Determine the [x, y] coordinate at the center of the cell enclosing the given text.  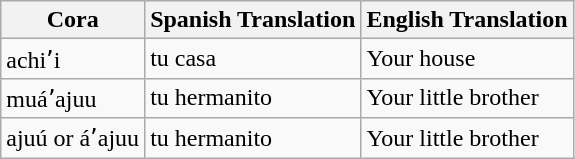
muáʼajuu [73, 98]
achiʼi [73, 59]
ajuú or áʼajuu [73, 138]
tu casa [253, 59]
English Translation [467, 20]
Cora [73, 20]
Your house [467, 59]
Spanish Translation [253, 20]
